Provide the (X, Y) coordinate of the cell's center where the given text is located.  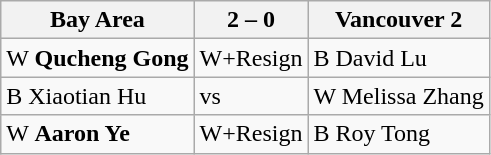
W Melissa Zhang (398, 96)
2 – 0 (251, 20)
B Xiaotian Hu (98, 96)
B David Lu (398, 58)
B Roy Tong (398, 134)
W Qucheng Gong (98, 58)
W Aaron Ye (98, 134)
Bay Area (98, 20)
Vancouver 2 (398, 20)
vs (251, 96)
